Capture the cell that displays the provided text and extract its (X, Y) central coordinate. 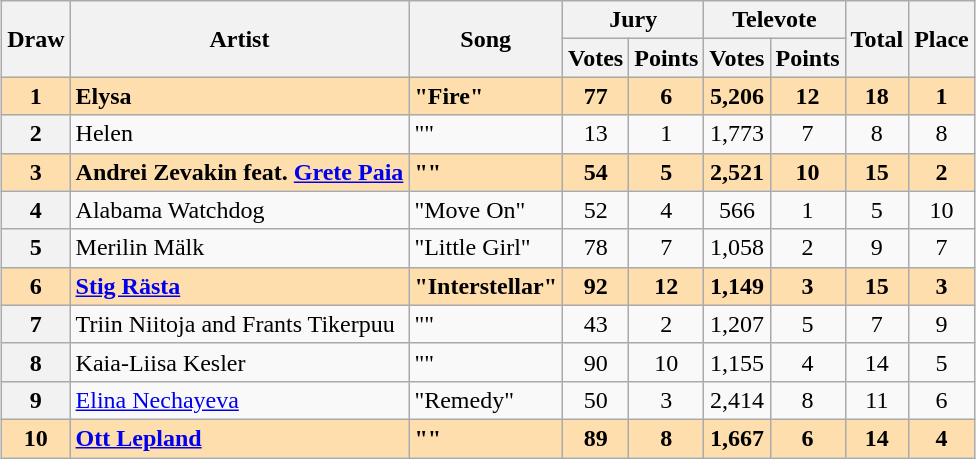
18 (877, 96)
2,521 (737, 172)
11 (877, 400)
"Remedy" (486, 400)
1,773 (737, 134)
1,155 (737, 362)
54 (596, 172)
89 (596, 438)
Elina Nechayeva (240, 400)
Jury (634, 20)
1,667 (737, 438)
Total (877, 39)
"Fire" (486, 96)
Artist (240, 39)
Draw (36, 39)
92 (596, 286)
566 (737, 210)
Televote (774, 20)
1,149 (737, 286)
Merilin Mälk (240, 248)
2,414 (737, 400)
Elysa (240, 96)
1,058 (737, 248)
78 (596, 248)
50 (596, 400)
Helen (240, 134)
77 (596, 96)
Kaia-Liisa Kesler (240, 362)
Triin Niitoja and Frants Tikerpuu (240, 324)
"Move On" (486, 210)
"Interstellar" (486, 286)
52 (596, 210)
90 (596, 362)
5,206 (737, 96)
Ott Lepland (240, 438)
"Little Girl" (486, 248)
Andrei Zevakin feat. Grete Paia (240, 172)
13 (596, 134)
Place (942, 39)
1,207 (737, 324)
43 (596, 324)
Alabama Watchdog (240, 210)
Stig Rästa (240, 286)
Song (486, 39)
